Pinpoint the cell where the given text exists, returning its (X, Y) midpoint coordinate. 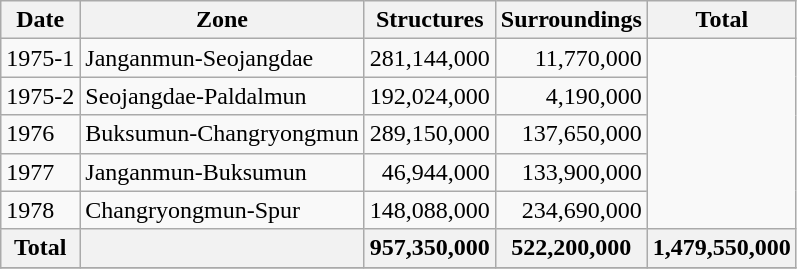
522,200,000 (571, 248)
137,650,000 (571, 134)
Date (40, 20)
148,088,000 (430, 210)
133,900,000 (571, 172)
Zone (222, 20)
Structures (430, 20)
289,150,000 (430, 134)
1,479,550,000 (722, 248)
281,144,000 (430, 58)
957,350,000 (430, 248)
1976 (40, 134)
Buksumun-Changryongmun (222, 134)
46,944,000 (430, 172)
Janganmun-Buksumun (222, 172)
1975-1 (40, 58)
11,770,000 (571, 58)
4,190,000 (571, 96)
192,024,000 (430, 96)
Seojangdae-Paldalmun (222, 96)
1978 (40, 210)
Changryongmun-Spur (222, 210)
Surroundings (571, 20)
Janganmun-Seojangdae (222, 58)
1975-2 (40, 96)
234,690,000 (571, 210)
1977 (40, 172)
